For the text-containing cell, return its midpoint in (x, y) coordinate format. 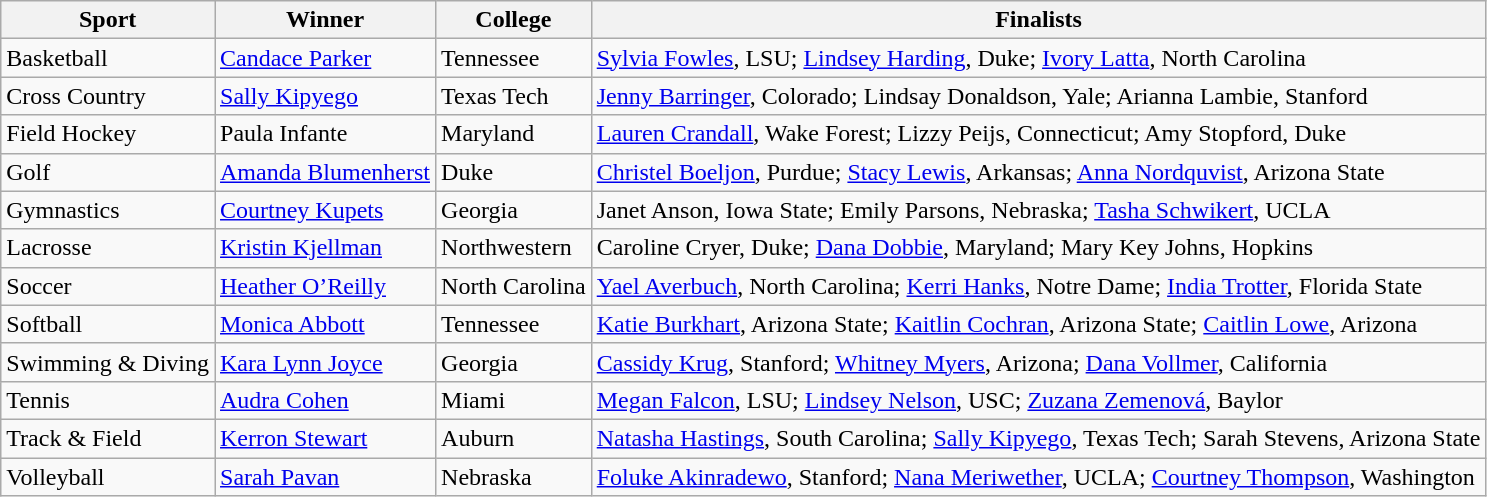
Audra Cohen (324, 400)
Duke (514, 172)
Sally Kipyego (324, 96)
Track & Field (108, 438)
Paula Infante (324, 134)
Kara Lynn Joyce (324, 362)
Janet Anson, Iowa State; Emily Parsons, Nebraska; Tasha Schwikert, UCLA (1038, 210)
Courtney Kupets (324, 210)
Sarah Pavan (324, 477)
Sylvia Fowles, LSU; Lindsey Harding, Duke; Ivory Latta, North Carolina (1038, 58)
Monica Abbott (324, 324)
Texas Tech (514, 96)
Natasha Hastings, South Carolina; Sally Kipyego, Texas Tech; Sarah Stevens, Arizona State (1038, 438)
Heather O’Reilly (324, 286)
Softball (108, 324)
Kerron Stewart (324, 438)
Winner (324, 20)
Golf (108, 172)
Sport (108, 20)
Field Hockey (108, 134)
Gymnastics (108, 210)
Volleyball (108, 477)
Megan Falcon, LSU; Lindsey Nelson, USC; Zuzana Zemenová, Baylor (1038, 400)
Auburn (514, 438)
Foluke Akinradewo, Stanford; Nana Meriwether, UCLA; Courtney Thompson, Washington (1038, 477)
Lacrosse (108, 248)
Basketball (108, 58)
Kristin Kjellman (324, 248)
Maryland (514, 134)
Soccer (108, 286)
Cross Country (108, 96)
Yael Averbuch, North Carolina; Kerri Hanks, Notre Dame; India Trotter, Florida State (1038, 286)
Jenny Barringer, Colorado; Lindsay Donaldson, Yale; Arianna Lambie, Stanford (1038, 96)
Swimming & Diving (108, 362)
Candace Parker (324, 58)
Northwestern (514, 248)
Amanda Blumenherst (324, 172)
Caroline Cryer, Duke; Dana Dobbie, Maryland; Mary Key Johns, Hopkins (1038, 248)
Christel Boeljon, Purdue; Stacy Lewis, Arkansas; Anna Nordquvist, Arizona State (1038, 172)
Nebraska (514, 477)
College (514, 20)
Lauren Crandall, Wake Forest; Lizzy Peijs, Connecticut; Amy Stopford, Duke (1038, 134)
Miami (514, 400)
Katie Burkhart, Arizona State; Kaitlin Cochran, Arizona State; Caitlin Lowe, Arizona (1038, 324)
North Carolina (514, 286)
Finalists (1038, 20)
Tennis (108, 400)
Cassidy Krug, Stanford; Whitney Myers, Arizona; Dana Vollmer, California (1038, 362)
